Determine the (x, y) coordinate at the center of the cell enclosing the given text.  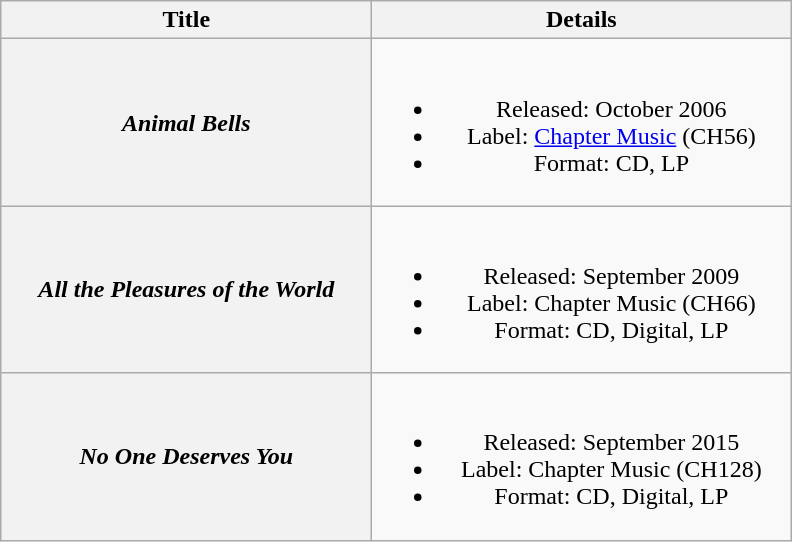
All the Pleasures of the World (186, 290)
Released: October 2006Label: Chapter Music (CH56)Format: CD, LP (582, 122)
Title (186, 20)
Details (582, 20)
No One Deserves You (186, 456)
Released: September 2015Label: Chapter Music (CH128)Format: CD, Digital, LP (582, 456)
Released: September 2009Label: Chapter Music (CH66)Format: CD, Digital, LP (582, 290)
Animal Bells (186, 122)
